From the cell containing the given text, extract its center point as (x, y) coordinate. 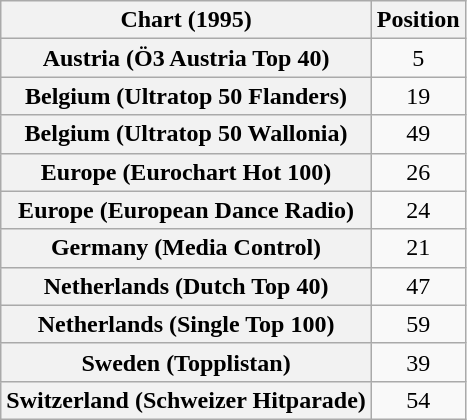
26 (418, 172)
5 (418, 58)
Belgium (Ultratop 50 Flanders) (186, 96)
39 (418, 362)
Chart (1995) (186, 20)
Netherlands (Single Top 100) (186, 324)
54 (418, 400)
Austria (Ö3 Austria Top 40) (186, 58)
21 (418, 248)
59 (418, 324)
Belgium (Ultratop 50 Wallonia) (186, 134)
Sweden (Topplistan) (186, 362)
Europe (European Dance Radio) (186, 210)
Position (418, 20)
47 (418, 286)
49 (418, 134)
Germany (Media Control) (186, 248)
Europe (Eurochart Hot 100) (186, 172)
Switzerland (Schweizer Hitparade) (186, 400)
24 (418, 210)
19 (418, 96)
Netherlands (Dutch Top 40) (186, 286)
